Provide the (x, y) coordinate of the cell's center where the given text is located.  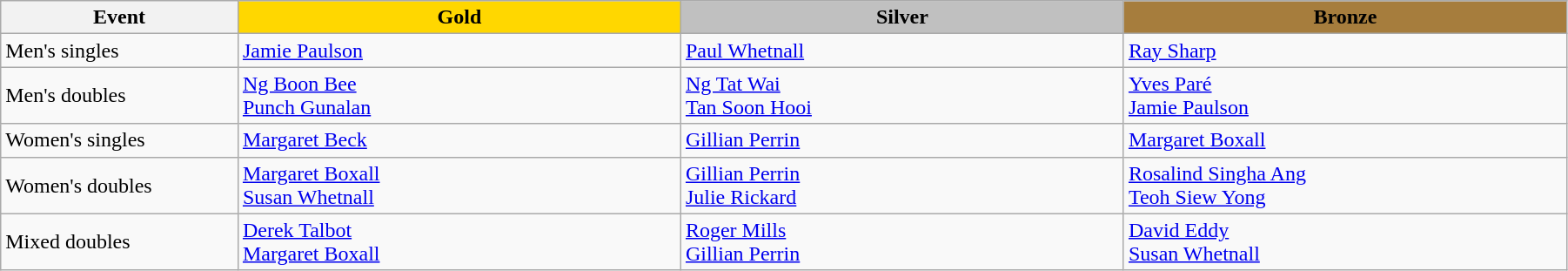
Margaret Boxall (1345, 140)
Yves Paré Jamie Paulson (1345, 96)
Roger Mills Gillian Perrin (901, 242)
Derek Talbot Margaret Boxall (459, 242)
Rosalind Singha Ang Teoh Siew Yong (1345, 185)
Mixed doubles (120, 242)
Ng Tat Wai Tan Soon Hooi (901, 96)
Ng Boon Bee Punch Gunalan (459, 96)
Women's doubles (120, 185)
Event (120, 17)
Gillian Perrin (901, 140)
Ray Sharp (1345, 51)
Margaret Boxall Susan Whetnall (459, 185)
Men's doubles (120, 96)
David Eddy Susan Whetnall (1345, 242)
Jamie Paulson (459, 51)
Bronze (1345, 17)
Gillian Perrin Julie Rickard (901, 185)
Paul Whetnall (901, 51)
Gold (459, 17)
Silver (901, 17)
Margaret Beck (459, 140)
Men's singles (120, 51)
Women's singles (120, 140)
